Return the (X, Y) coordinate for the center point of the cell that contains the specified text.  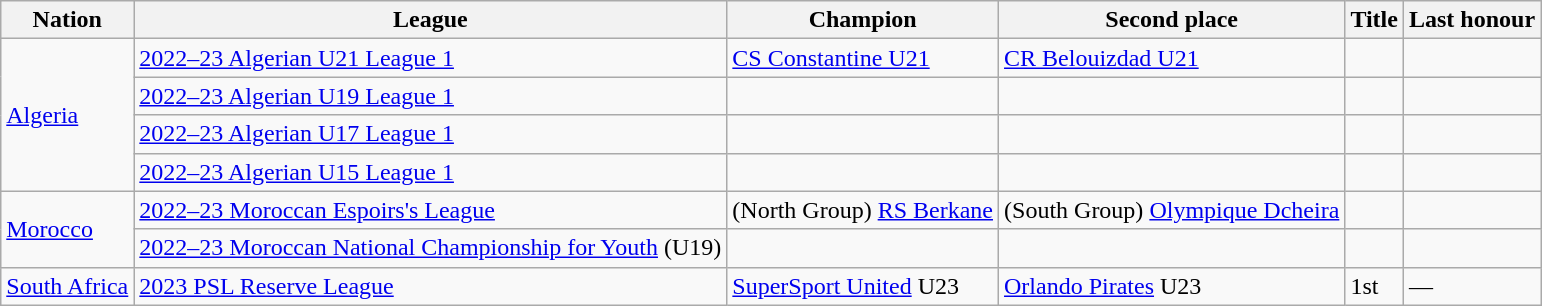
2023 PSL Reserve League (430, 286)
Second place (1172, 20)
2022–23 Algerian U17 League 1 (430, 134)
Algeria (68, 115)
Last honour (1472, 20)
Champion (863, 20)
2022–23 Algerian U21 League 1 (430, 58)
1st (1374, 286)
Title (1374, 20)
2022–23 Algerian U15 League 1 (430, 172)
Orlando Pirates U23 (1172, 286)
(North Group) RS Berkane (863, 210)
CR Belouizdad U21 (1172, 58)
Morocco (68, 229)
2022–23 Moroccan Espoirs's League (430, 210)
CS Constantine U21 (863, 58)
Nation (68, 20)
(South Group) Olympique Dcheira (1172, 210)
South Africa (68, 286)
2022–23 Moroccan National Championship for Youth (U19) (430, 248)
SuperSport United U23 (863, 286)
2022–23 Algerian U19 League 1 (430, 96)
League (430, 20)
— (1472, 286)
